Capture the cell that displays the provided text and extract its [x, y] central coordinate. 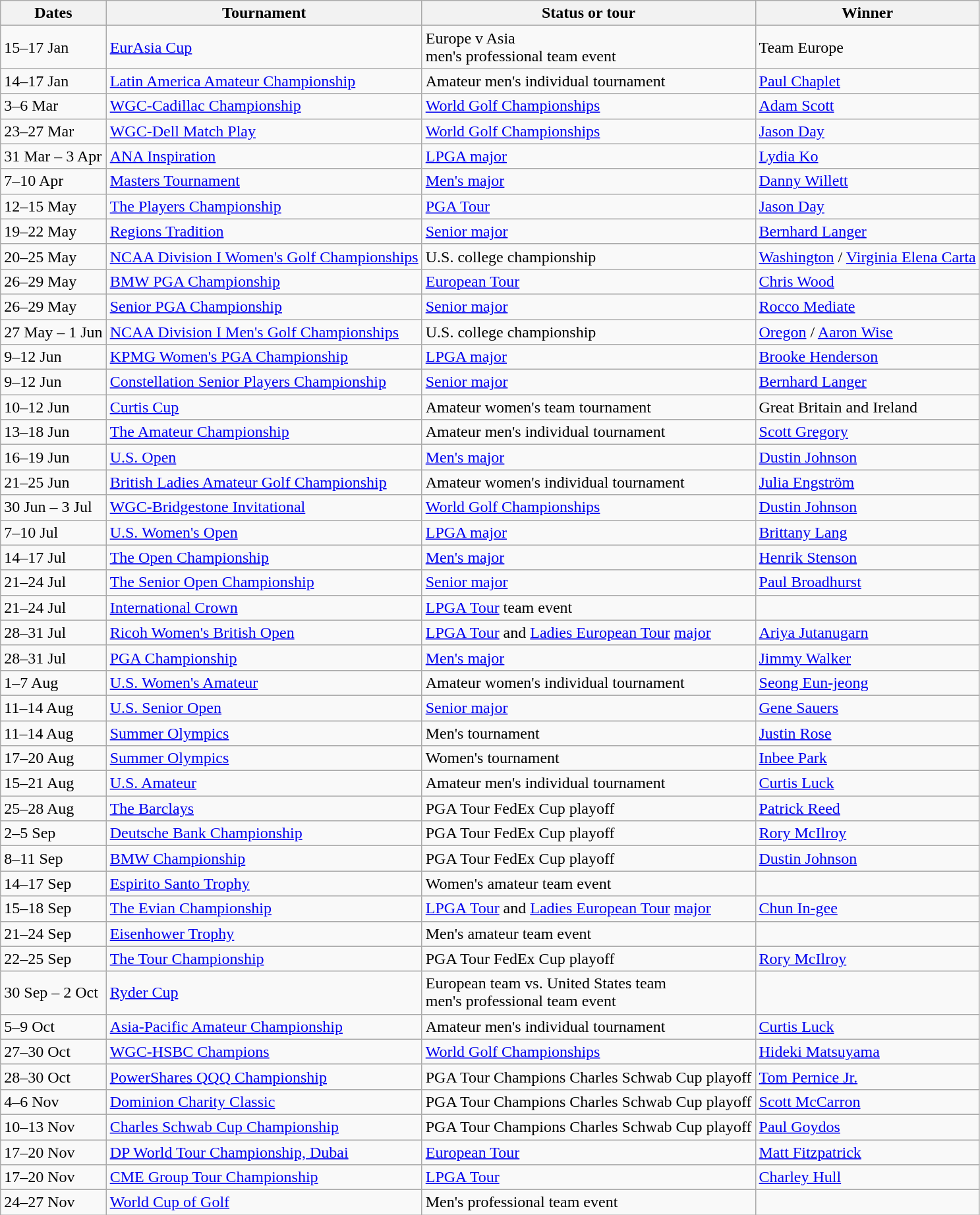
Chun In-gee [867, 909]
Jimmy Walker [867, 658]
15–17 Jan [53, 47]
U.S. Women's Amateur [264, 683]
Paul Broadhurst [867, 582]
WGC-Bridgestone Invitational [264, 507]
15–21 Aug [53, 783]
3–6 Mar [53, 106]
PowerShares QQQ Championship [264, 1077]
European team vs. United States teammen's professional team event [589, 992]
Espirito Santo Trophy [264, 884]
Great Britain and Ireland [867, 407]
The Amateur Championship [264, 432]
14–17 Jul [53, 557]
Masters Tournament [264, 181]
Brooke Henderson [867, 357]
Status or tour [589, 13]
WGC-Cadillac Championship [264, 106]
Henrik Stenson [867, 557]
Hideki Matsuyama [867, 1052]
Paul Goydos [867, 1127]
Adam Scott [867, 106]
4–6 Nov [53, 1102]
30 Sep – 2 Oct [53, 992]
Women's amateur team event [589, 884]
1–7 Aug [53, 683]
Dates [53, 13]
15–18 Sep [53, 909]
31 Mar – 3 Apr [53, 156]
Rocco Mediate [867, 306]
7–10 Apr [53, 181]
The Barclays [264, 808]
CME Group Tour Championship [264, 1177]
NCAA Division I Women's Golf Championships [264, 256]
Winner [867, 13]
Latin America Amateur Championship [264, 81]
Asia-Pacific Amateur Championship [264, 1027]
12–15 May [53, 206]
Ryder Cup [264, 992]
Senior PGA Championship [264, 306]
Matt Fitzpatrick [867, 1152]
Regions Tradition [264, 231]
17–20 Aug [53, 758]
Amateur women's team tournament [589, 407]
EurAsia Cup [264, 47]
8–11 Sep [53, 859]
WGC-Dell Match Play [264, 131]
5–9 Oct [53, 1027]
2–5 Sep [53, 834]
World Cup of Golf [264, 1202]
Charley Hull [867, 1177]
Seong Eun-jeong [867, 683]
10–13 Nov [53, 1127]
7–10 Jul [53, 532]
24–27 Nov [53, 1202]
Constellation Senior Players Championship [264, 382]
Ricoh Women's British Open [264, 633]
LPGA Tour team event [589, 607]
10–12 Jun [53, 407]
Ariya Jutanugarn [867, 633]
Europe v Asiamen's professional team event [589, 47]
16–19 Jun [53, 457]
Men's professional team event [589, 1202]
21–25 Jun [53, 482]
Julia Engström [867, 482]
Danny Willett [867, 181]
U.S. Amateur [264, 783]
Chris Wood [867, 281]
Justin Rose [867, 733]
The Evian Championship [264, 909]
Scott Gregory [867, 432]
Men's tournament [589, 733]
DP World Tour Championship, Dubai [264, 1152]
Oregon / Aaron Wise [867, 331]
KPMG Women's PGA Championship [264, 357]
19–22 May [53, 231]
30 Jun – 3 Jul [53, 507]
Women's tournament [589, 758]
U.S. Women's Open [264, 532]
ANA Inspiration [264, 156]
U.S. Open [264, 457]
Paul Chaplet [867, 81]
PGA Tour [589, 206]
20–25 May [53, 256]
14–17 Jan [53, 81]
BMW Championship [264, 859]
The Senior Open Championship [264, 582]
22–25 Sep [53, 959]
Tom Pernice Jr. [867, 1077]
Men's amateur team event [589, 934]
PGA Championship [264, 658]
Brittany Lang [867, 532]
LPGA Tour [589, 1177]
Charles Schwab Cup Championship [264, 1127]
28–30 Oct [53, 1077]
25–28 Aug [53, 808]
Lydia Ko [867, 156]
Curtis Cup [264, 407]
The Players Championship [264, 206]
Washington / Virginia Elena Carta [867, 256]
Patrick Reed [867, 808]
27 May – 1 Jun [53, 331]
Tournament [264, 13]
Gene Sauers [867, 708]
BMW PGA Championship [264, 281]
23–27 Mar [53, 131]
13–18 Jun [53, 432]
27–30 Oct [53, 1052]
14–17 Sep [53, 884]
WGC-HSBC Champions [264, 1052]
International Crown [264, 607]
The Open Championship [264, 557]
Team Europe [867, 47]
The Tour Championship [264, 959]
Scott McCarron [867, 1102]
U.S. Senior Open [264, 708]
Inbee Park [867, 758]
Dominion Charity Classic [264, 1102]
21–24 Sep [53, 934]
British Ladies Amateur Golf Championship [264, 482]
Deutsche Bank Championship [264, 834]
Eisenhower Trophy [264, 934]
NCAA Division I Men's Golf Championships [264, 331]
